From the cell containing the given text, extract its center point as [x, y] coordinate. 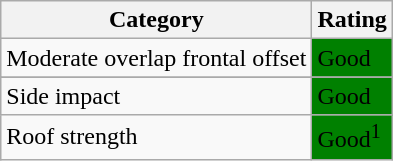
Side impact [156, 96]
Rating [352, 20]
Moderate overlap frontal offset [156, 58]
Category [156, 20]
Roof strength [156, 138]
Good1 [352, 138]
